Extract the (x, y) coordinate from the center of the cell holding the provided text.  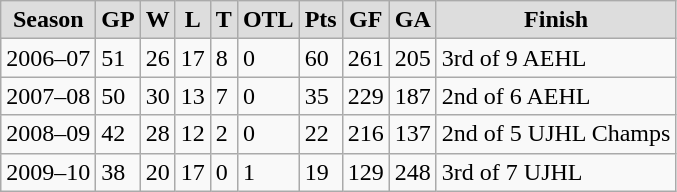
2008–09 (48, 134)
2nd of 5 UJHL Champs (556, 134)
T (224, 20)
187 (412, 96)
L (192, 20)
248 (412, 172)
22 (320, 134)
12 (192, 134)
GA (412, 20)
35 (320, 96)
GP (118, 20)
50 (118, 96)
229 (366, 96)
28 (158, 134)
2009–10 (48, 172)
20 (158, 172)
42 (118, 134)
7 (224, 96)
OTL (268, 20)
51 (118, 58)
129 (366, 172)
2 (224, 134)
W (158, 20)
GF (366, 20)
3rd of 7 UJHL (556, 172)
216 (366, 134)
137 (412, 134)
Season (48, 20)
205 (412, 58)
3rd of 9 AEHL (556, 58)
2nd of 6 AEHL (556, 96)
2006–07 (48, 58)
19 (320, 172)
13 (192, 96)
30 (158, 96)
2007–08 (48, 96)
8 (224, 58)
38 (118, 172)
26 (158, 58)
1 (268, 172)
Finish (556, 20)
261 (366, 58)
60 (320, 58)
Pts (320, 20)
